Return the [X, Y] coordinate for the center point of the cell that contains the specified text.  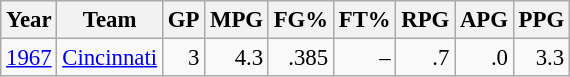
– [364, 58]
4.3 [237, 58]
RPG [426, 20]
Team [110, 20]
.385 [300, 58]
1967 [29, 58]
MPG [237, 20]
FT% [364, 20]
FG% [300, 20]
Cincinnati [110, 58]
.7 [426, 58]
.0 [484, 58]
GP [183, 20]
3 [183, 58]
3.3 [541, 58]
PPG [541, 20]
APG [484, 20]
Year [29, 20]
